Search for the cell housing the specified text and yield its [X, Y] center coordinate. 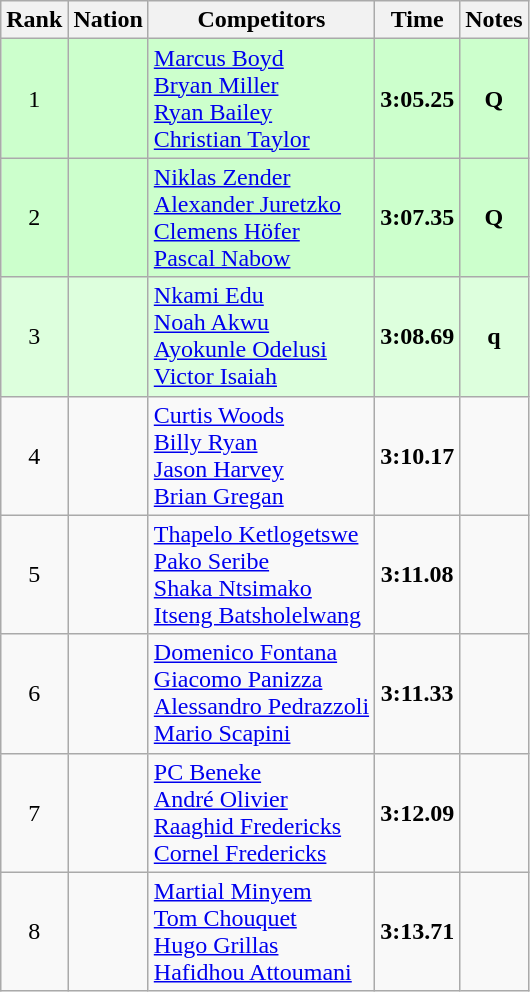
Niklas ZenderAlexander JuretzkoClemens HöferPascal Nabow [261, 218]
4 [34, 456]
3:12.09 [418, 812]
Marcus BoydBryan MillerRyan BaileyChristian Taylor [261, 98]
3:11.08 [418, 574]
3:13.71 [418, 932]
q [494, 336]
Nkami EduNoah AkwuAyokunle OdelusiVictor Isaiah [261, 336]
Domenico FontanaGiacomo PanizzaAlessandro PedrazzoliMario Scapini [261, 694]
Rank [34, 20]
Thapelo KetlogetswePako SeribeShaka NtsimakoItseng Batsholelwang [261, 574]
3:10.17 [418, 456]
6 [34, 694]
3:07.35 [418, 218]
5 [34, 574]
Time [418, 20]
7 [34, 812]
Notes [494, 20]
Nation [108, 20]
Martial MinyemTom ChouquetHugo GrillasHafidhou Attoumani [261, 932]
3:08.69 [418, 336]
1 [34, 98]
8 [34, 932]
2 [34, 218]
Competitors [261, 20]
Curtis WoodsBilly RyanJason HarveyBrian Gregan [261, 456]
3:05.25 [418, 98]
3:11.33 [418, 694]
3 [34, 336]
PC BenekeAndré OlivierRaaghid FredericksCornel Fredericks [261, 812]
